Capture the cell that displays the provided text and extract its [x, y] central coordinate. 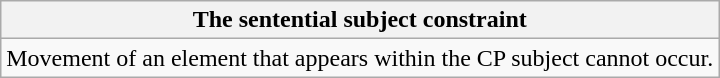
The sentential subject constraint [360, 20]
Movement of an element that appears within the CP subject cannot occur. [360, 58]
